Provide the (x, y) coordinate of the cell's center where the given text is located.  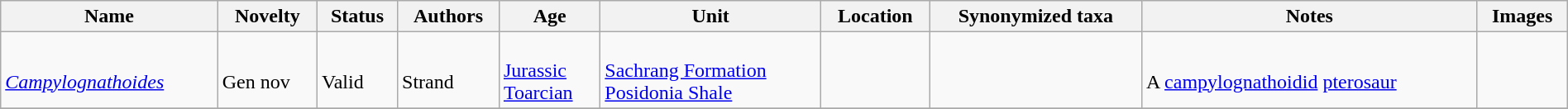
Novelty (267, 17)
Gen nov (267, 70)
Campylognathoides (109, 70)
Notes (1310, 17)
Synonymized taxa (1035, 17)
JurassicToarcian (549, 70)
A campylognathoidid pterosaur (1310, 70)
Valid (357, 70)
Unit (711, 17)
Status (357, 17)
Location (876, 17)
Sachrang FormationPosidonia Shale (711, 70)
Images (1522, 17)
Authors (448, 17)
Name (109, 17)
Strand (448, 70)
Age (549, 17)
